Detect which cell encompasses the target text, then output its [X, Y] center coordinate. 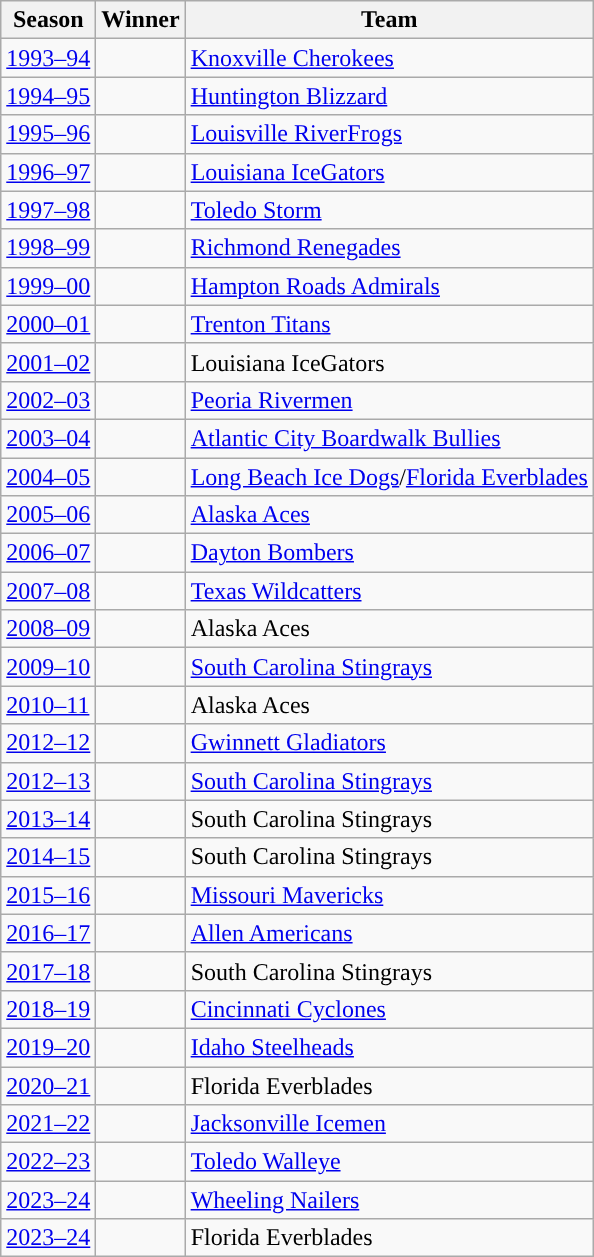
Allen Americans [389, 933]
2018–19 [48, 1009]
Idaho Steelheads [389, 1047]
Louisville RiverFrogs [389, 134]
Peoria Rivermen [389, 400]
Missouri Mavericks [389, 895]
Trenton Titans [389, 324]
Hampton Roads Admirals [389, 286]
2000–01 [48, 324]
Team [389, 20]
2014–15 [48, 857]
2007–08 [48, 591]
2008–09 [48, 629]
Jacksonville Icemen [389, 1124]
2002–03 [48, 400]
2006–07 [48, 553]
1994–95 [48, 96]
Gwinnett Gladiators [389, 743]
1997–98 [48, 210]
2021–22 [48, 1124]
Texas Wildcatters [389, 591]
Atlantic City Boardwalk Bullies [389, 438]
2019–20 [48, 1047]
Huntington Blizzard [389, 96]
Toledo Storm [389, 210]
Wheeling Nailers [389, 1200]
2020–21 [48, 1085]
2015–16 [48, 895]
Winner [140, 20]
2012–12 [48, 743]
Cincinnati Cyclones [389, 1009]
2013–14 [48, 819]
1995–96 [48, 134]
2004–05 [48, 477]
2005–06 [48, 515]
2022–23 [48, 1162]
2012–13 [48, 781]
Dayton Bombers [389, 553]
Season [48, 20]
2010–11 [48, 705]
1999–00 [48, 286]
1996–97 [48, 172]
2016–17 [48, 933]
2001–02 [48, 362]
Toledo Walleye [389, 1162]
Long Beach Ice Dogs/Florida Everblades [389, 477]
2009–10 [48, 667]
2017–18 [48, 971]
Knoxville Cherokees [389, 58]
1998–99 [48, 248]
1993–94 [48, 58]
Richmond Renegades [389, 248]
2003–04 [48, 438]
